Output the (x, y) coordinate of the center of the cell containing the given text.  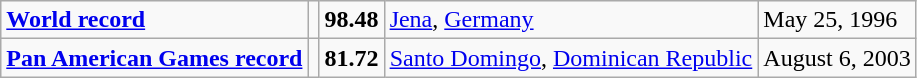
Santo Domingo, Dominican Republic (571, 58)
98.48 (352, 20)
World record (154, 20)
81.72 (352, 58)
Pan American Games record (154, 58)
May 25, 1996 (837, 20)
August 6, 2003 (837, 58)
Jena, Germany (571, 20)
